From the cell containing the given text, extract its center point as [X, Y] coordinate. 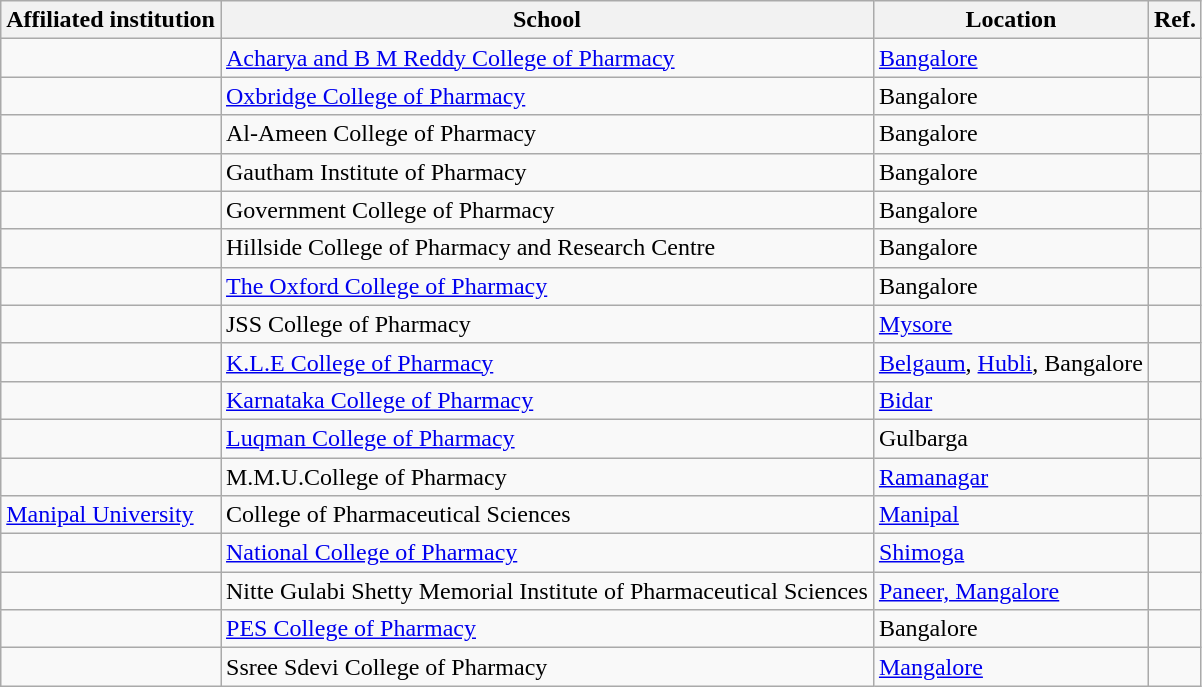
Ramanagar [1010, 477]
Acharya and B M Reddy College of Pharmacy [546, 58]
Ref. [1174, 20]
M.M.U.College of Pharmacy [546, 477]
Belgaum, Hubli, Bangalore [1010, 362]
College of Pharmaceutical Sciences [546, 515]
National College of Pharmacy [546, 553]
Nitte Gulabi Shetty Memorial Institute of Pharmaceutical Sciences [546, 591]
PES College of Pharmacy [546, 629]
Karnataka College of Pharmacy [546, 400]
The Oxford College of Pharmacy [546, 286]
Luqman College of Pharmacy [546, 438]
Ssree Sdevi College of Pharmacy [546, 667]
JSS College of Pharmacy [546, 324]
Shimoga [1010, 553]
Oxbridge College of Pharmacy [546, 96]
Affiliated institution [111, 20]
Gautham Institute of Pharmacy [546, 172]
Mysore [1010, 324]
Hillside College of Pharmacy and Research Centre [546, 248]
Bidar [1010, 400]
Location [1010, 20]
Mangalore [1010, 667]
Al-Ameen College of Pharmacy [546, 134]
K.L.E College of Pharmacy [546, 362]
Paneer, Mangalore [1010, 591]
School [546, 20]
Manipal University [111, 515]
Manipal [1010, 515]
Gulbarga [1010, 438]
Government College of Pharmacy [546, 210]
